Search for the cell housing the specified text and yield its (X, Y) center coordinate. 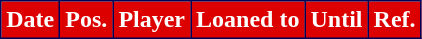
Loaned to (248, 20)
Player (152, 20)
Ref. (394, 20)
Pos. (86, 20)
Until (336, 20)
Date (30, 20)
